Find where the given text appears and provide that cell's center as [X, Y] coordinate. 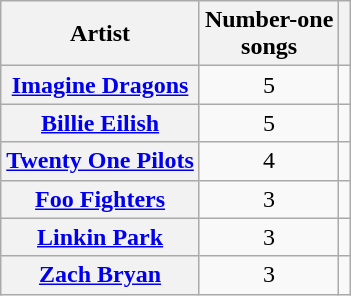
4 [269, 161]
Twenty One Pilots [100, 161]
Imagine Dragons [100, 85]
Billie Eilish [100, 123]
Zach Bryan [100, 275]
Linkin Park [100, 237]
Foo Fighters [100, 199]
Number-onesongs [269, 34]
Artist [100, 34]
